Find where the given text appears and provide that cell's center as (x, y) coordinate. 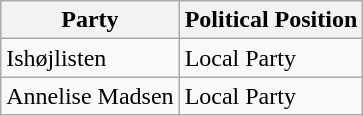
Annelise Madsen (90, 96)
Political Position (271, 20)
Ishøjlisten (90, 58)
Party (90, 20)
